Provide the [x, y] coordinate of the cell's center where the given text is located.  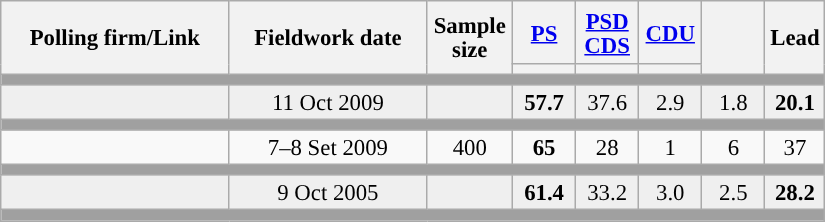
20.1 [795, 102]
Fieldwork date [328, 38]
33.2 [608, 194]
Sample size [470, 38]
400 [470, 148]
37 [795, 148]
PSDCDS [608, 32]
65 [544, 148]
2.5 [734, 194]
7–8 Set 2009 [328, 148]
2.9 [670, 102]
57.7 [544, 102]
Lead [795, 38]
28 [608, 148]
61.4 [544, 194]
6 [734, 148]
28.2 [795, 194]
3.0 [670, 194]
Polling firm/Link [115, 38]
PS [544, 32]
11 Oct 2009 [328, 102]
CDU [670, 32]
37.6 [608, 102]
1.8 [734, 102]
9 Oct 2005 [328, 194]
1 [670, 148]
